Locate the cell with the specified text and output its (x, y) center coordinate. 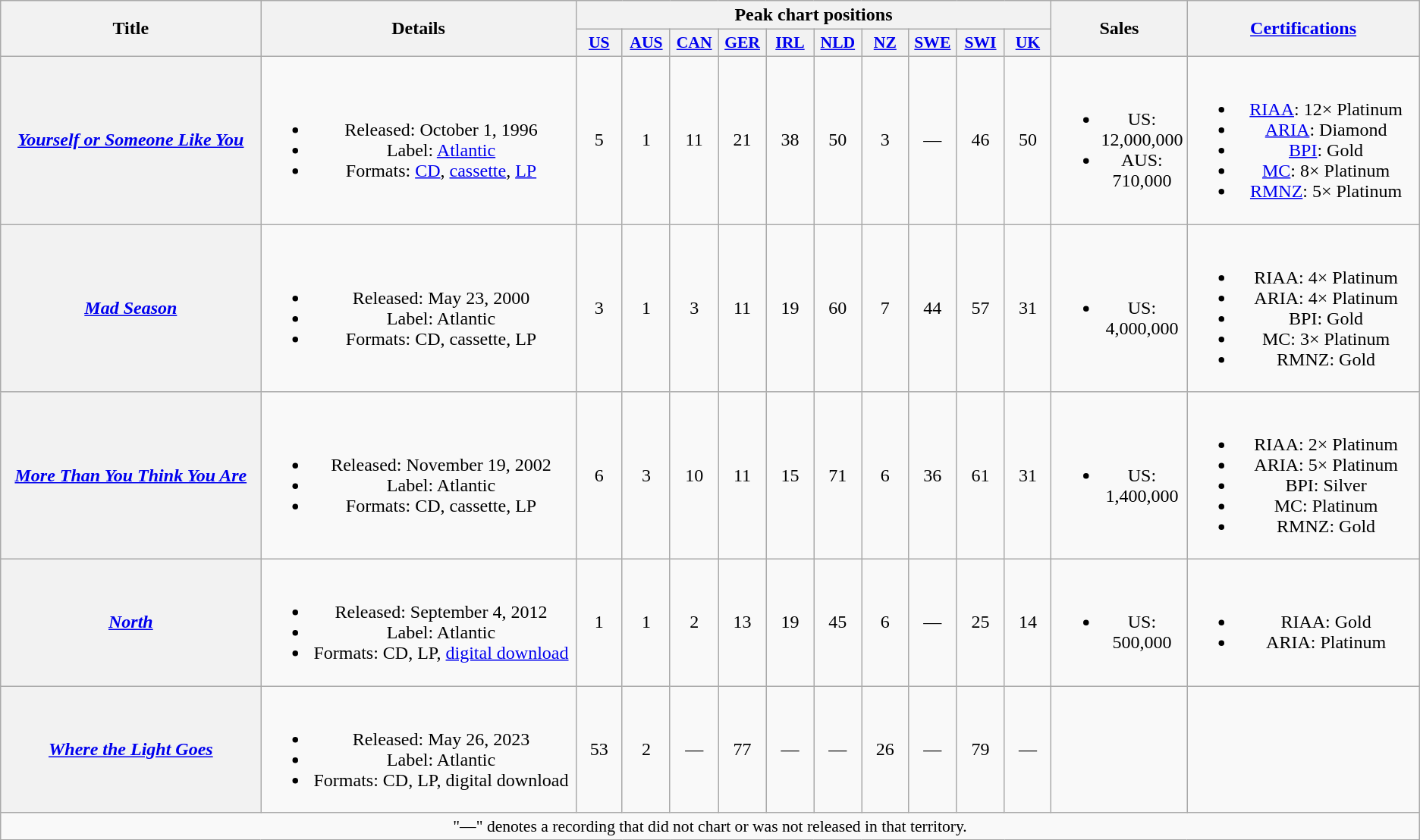
38 (790, 139)
79 (980, 749)
US: 1,400,000 (1120, 476)
US: 500,000 (1120, 623)
44 (933, 308)
7 (885, 308)
IRL (790, 43)
Released: May 26, 2023Label: AtlanticFormats: CD, LP, digital download (419, 749)
US: 12,000,000AUS: 710,000 (1120, 139)
53 (599, 749)
Yourself or Someone Like You (130, 139)
UK (1028, 43)
CAN (693, 43)
NLD (837, 43)
Released: October 1, 1996Label: AtlanticFormats: CD, cassette, LP (419, 139)
77 (742, 749)
Mad Season (130, 308)
North (130, 623)
SWE (933, 43)
RIAA: 12× PlatinumARIA: DiamondBPI: GoldMC: 8× PlatinumRMNZ: 5× Platinum (1303, 139)
Title (130, 29)
10 (693, 476)
Where the Light Goes (130, 749)
RIAA: 2× PlatinumARIA: 5× PlatinumBPI: SilverMC: PlatinumRMNZ: Gold (1303, 476)
Sales (1120, 29)
Details (419, 29)
71 (837, 476)
45 (837, 623)
60 (837, 308)
13 (742, 623)
21 (742, 139)
61 (980, 476)
RIAA: GoldARIA: Platinum (1303, 623)
15 (790, 476)
Released: November 19, 2002Label: AtlanticFormats: CD, cassette, LP (419, 476)
25 (980, 623)
AUS (646, 43)
Peak chart positions (813, 15)
26 (885, 749)
NZ (885, 43)
Certifications (1303, 29)
Released: September 4, 2012Label: AtlanticFormats: CD, LP, digital download (419, 623)
US (599, 43)
SWI (980, 43)
Released: May 23, 2000Label: AtlanticFormats: CD, cassette, LP (419, 308)
GER (742, 43)
57 (980, 308)
5 (599, 139)
US: 4,000,000 (1120, 308)
"—" denotes a recording that did not chart or was not released in that territory. (710, 826)
36 (933, 476)
14 (1028, 623)
More Than You Think You Are (130, 476)
RIAA: 4× PlatinumARIA: 4× PlatinumBPI: GoldMC: 3× PlatinumRMNZ: Gold (1303, 308)
46 (980, 139)
